Provide the [X, Y] coordinate of the cell's center where the given text is located.  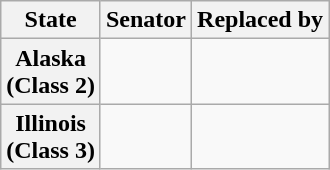
Alaska(Class 2) [51, 72]
Illinois(Class 3) [51, 136]
State [51, 20]
Senator [146, 20]
Replaced by [260, 20]
